Find where the given text appears and provide that cell's center as (x, y) coordinate. 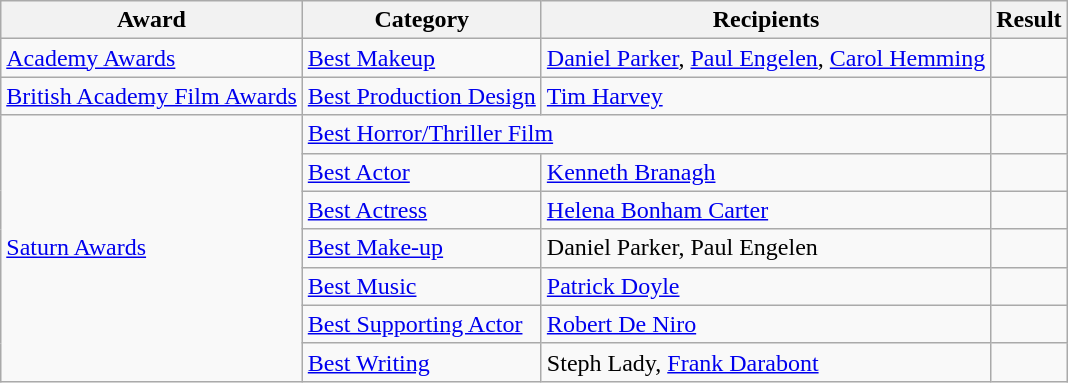
Daniel Parker, Paul Engelen (766, 248)
Best Makeup (422, 58)
Patrick Doyle (766, 286)
Result (1029, 20)
Best Music (422, 286)
Daniel Parker, Paul Engelen, Carol Hemming (766, 58)
Best Make-up (422, 248)
Award (152, 20)
Best Supporting Actor (422, 324)
Best Production Design (422, 96)
Best Writing (422, 362)
Best Horror/Thriller Film (646, 134)
Best Actress (422, 210)
Helena Bonham Carter (766, 210)
Robert De Niro (766, 324)
Steph Lady, Frank Darabont (766, 362)
Kenneth Branagh (766, 172)
Best Actor (422, 172)
Academy Awards (152, 58)
British Academy Film Awards (152, 96)
Saturn Awards (152, 248)
Category (422, 20)
Tim Harvey (766, 96)
Recipients (766, 20)
